Determine the (X, Y) coordinate at the center of the cell enclosing the given text.  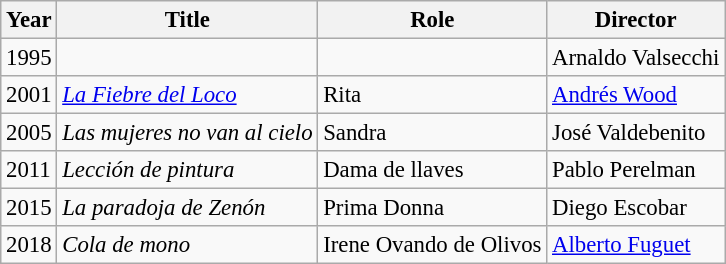
Pablo Perelman (636, 170)
Prima Donna (432, 208)
Cola de mono (188, 245)
Arnaldo Valsecchi (636, 58)
2005 (29, 133)
Andrés Wood (636, 95)
Irene Ovando de Olivos (432, 245)
La paradoja de Zenón (188, 208)
La Fiebre del Loco (188, 95)
Dama de llaves (432, 170)
Year (29, 20)
2015 (29, 208)
José Valdebenito (636, 133)
Role (432, 20)
Lección de pintura (188, 170)
2001 (29, 95)
Title (188, 20)
1995 (29, 58)
Diego Escobar (636, 208)
Director (636, 20)
2018 (29, 245)
Las mujeres no van al cielo (188, 133)
2011 (29, 170)
Sandra (432, 133)
Alberto Fuguet (636, 245)
Rita (432, 95)
